From the cell containing the given text, extract its center point as (X, Y) coordinate. 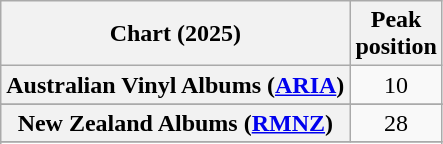
Peakposition (396, 34)
Chart (2025) (176, 34)
Australian Vinyl Albums (ARIA) (176, 85)
10 (396, 85)
New Zealand Albums (RMNZ) (176, 123)
28 (396, 123)
